Detect which cell encompasses the target text, then output its [X, Y] center coordinate. 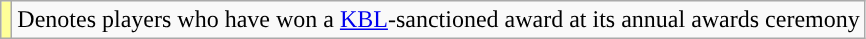
Denotes players who have won a KBL-sanctioned award at its annual awards ceremony [438, 20]
